Extract the [x, y] coordinate from the center of the cell holding the provided text.  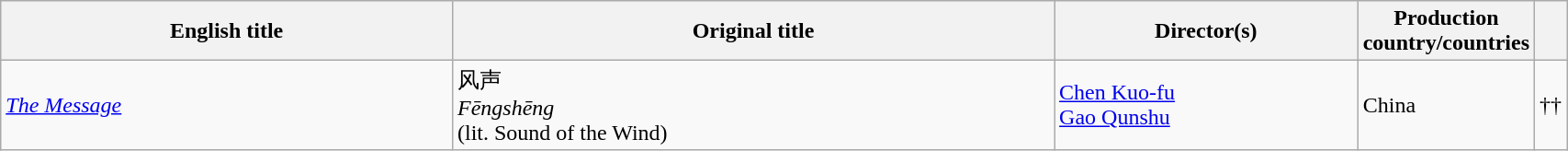
China [1446, 105]
Production country/countries [1446, 31]
†† [1551, 105]
The Message [227, 105]
English title [227, 31]
Chen Kuo-fuGao Qunshu [1207, 105]
Original title [753, 31]
风声Fēngshēng(lit. Sound of the Wind) [753, 105]
Director(s) [1207, 31]
